Pinpoint the cell where the given text exists, returning its (x, y) midpoint coordinate. 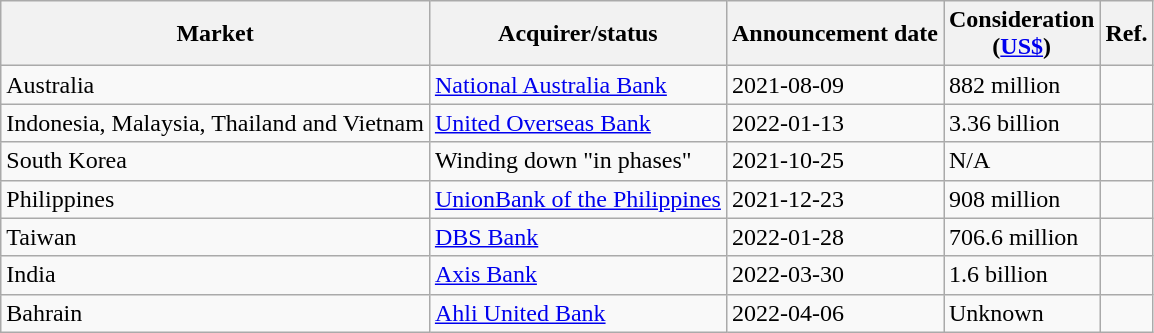
Taiwan (216, 237)
DBS Bank (578, 237)
Ahli United Bank (578, 313)
Bahrain (216, 313)
Unknown (1022, 313)
Ref. (1126, 34)
India (216, 275)
3.36 billion (1022, 123)
Philippines (216, 199)
South Korea (216, 161)
908 million (1022, 199)
2022-01-28 (834, 237)
Acquirer/status (578, 34)
Market (216, 34)
882 million (1022, 85)
2022-04-06 (834, 313)
2021-08-09 (834, 85)
2022-01-13 (834, 123)
United Overseas Bank (578, 123)
UnionBank of the Philippines (578, 199)
Indonesia, Malaysia, Thailand and Vietnam (216, 123)
2022-03-30 (834, 275)
2021-10-25 (834, 161)
N/A (1022, 161)
National Australia Bank (578, 85)
Announcement date (834, 34)
Consideration(US$) (1022, 34)
Axis Bank (578, 275)
1.6 billion (1022, 275)
Winding down "in phases" (578, 161)
2021-12-23 (834, 199)
706.6 million (1022, 237)
Australia (216, 85)
